For the text-containing cell, return its midpoint in (x, y) coordinate format. 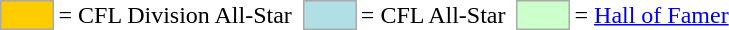
= CFL All-Star (433, 15)
= CFL Division All-Star (175, 15)
